For the text-containing cell, return its midpoint in (x, y) coordinate format. 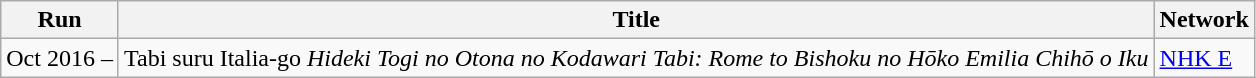
Run (60, 20)
Oct 2016 – (60, 58)
Title (636, 20)
Network (1204, 20)
NHK E (1204, 58)
Tabi suru Italia-go Hideki Togi no Otona no Kodawari Tabi: Rome to Bishoku no Hōko Emilia Chihō o Iku (636, 58)
